Output the (X, Y) coordinate of the center of the cell containing the given text.  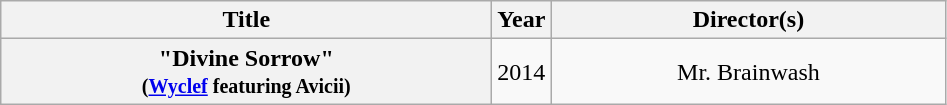
2014 (522, 72)
Mr. Brainwash (748, 72)
Director(s) (748, 20)
"Divine Sorrow" (Wyclef featuring Avicii) (246, 72)
Title (246, 20)
Year (522, 20)
